Return [X, Y] of the center of cell containing provided text 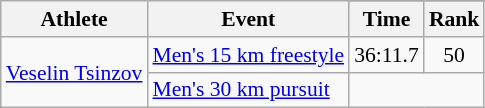
Time [386, 19]
Event [248, 19]
50 [454, 55]
Rank [454, 19]
Athlete [74, 19]
Men's 15 km freestyle [248, 55]
Men's 30 km pursuit [248, 90]
36:11.7 [386, 55]
Veselin Tsinzov [74, 72]
